Extract the (x, y) coordinate from the center of the cell holding the provided text.  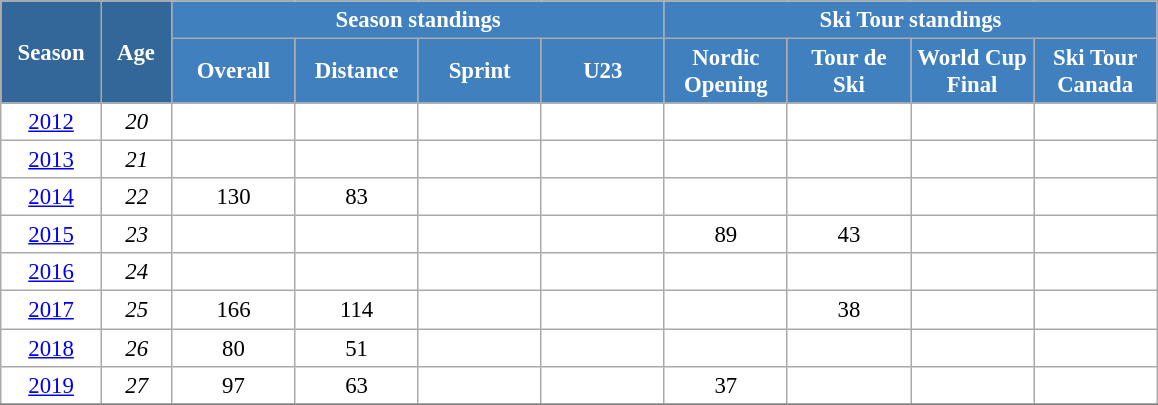
Ski TourCanada (1096, 72)
27 (136, 385)
2015 (52, 235)
114 (356, 310)
83 (356, 197)
U23 (602, 72)
80 (234, 348)
2018 (52, 348)
Tour deSki (848, 72)
23 (136, 235)
Season standings (418, 20)
21 (136, 160)
2012 (52, 122)
Age (136, 52)
63 (356, 385)
51 (356, 348)
37 (726, 385)
97 (234, 385)
NordicOpening (726, 72)
2016 (52, 273)
Ski Tour standings (910, 20)
Distance (356, 72)
Season (52, 52)
24 (136, 273)
22 (136, 197)
166 (234, 310)
2013 (52, 160)
89 (726, 235)
2014 (52, 197)
25 (136, 310)
Overall (234, 72)
Sprint (480, 72)
2019 (52, 385)
2017 (52, 310)
20 (136, 122)
38 (848, 310)
130 (234, 197)
World CupFinal (972, 72)
43 (848, 235)
26 (136, 348)
